Scan for the cell matching the given text and deliver its (X, Y) coordinate at center. 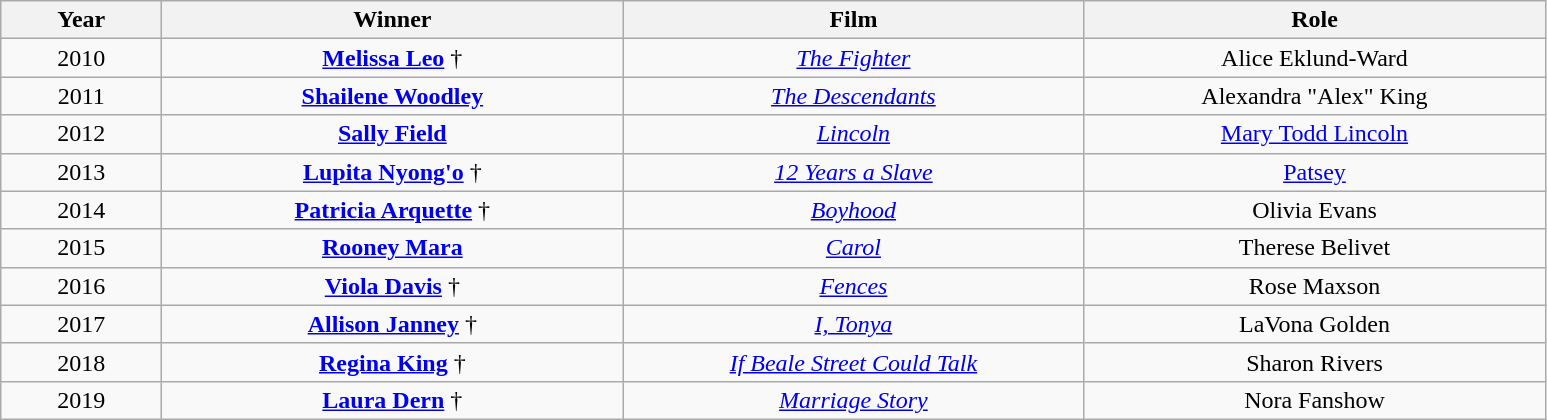
2014 (82, 210)
Year (82, 20)
Rooney Mara (392, 248)
Boyhood (854, 210)
Olivia Evans (1314, 210)
2015 (82, 248)
LaVona Golden (1314, 324)
Alexandra "Alex" King (1314, 96)
2011 (82, 96)
Carol (854, 248)
Shailene Woodley (392, 96)
2019 (82, 400)
Sally Field (392, 134)
Melissa Leo † (392, 58)
Therese Belivet (1314, 248)
Mary Todd Lincoln (1314, 134)
Viola Davis † (392, 286)
2018 (82, 362)
12 Years a Slave (854, 172)
2012 (82, 134)
2013 (82, 172)
Nora Fanshow (1314, 400)
Lupita Nyong'o † (392, 172)
Patsey (1314, 172)
Lincoln (854, 134)
2017 (82, 324)
If Beale Street Could Talk (854, 362)
Allison Janney † (392, 324)
Rose Maxson (1314, 286)
2016 (82, 286)
Patricia Arquette † (392, 210)
Laura Dern † (392, 400)
Regina King † (392, 362)
Winner (392, 20)
Film (854, 20)
The Fighter (854, 58)
Role (1314, 20)
Sharon Rivers (1314, 362)
2010 (82, 58)
Fences (854, 286)
Marriage Story (854, 400)
The Descendants (854, 96)
I, Tonya (854, 324)
Alice Eklund-Ward (1314, 58)
